Identify which cell holds the provided text, then report its [X, Y] central coordinate. 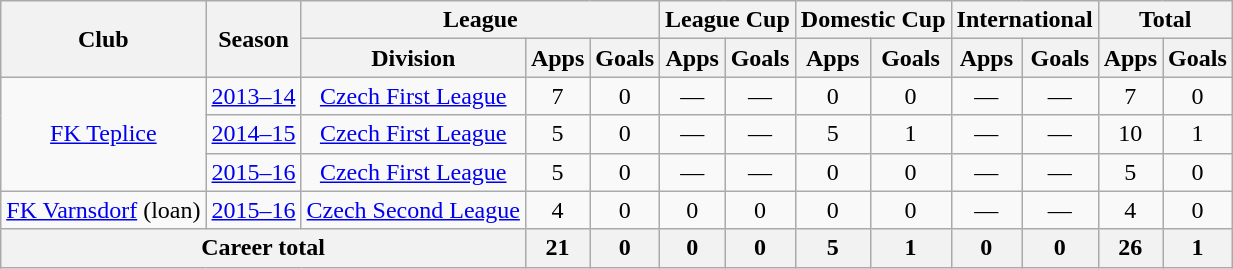
FK Teplice [104, 134]
21 [557, 248]
Career total [264, 248]
2013–14 [254, 96]
10 [1130, 134]
International [1024, 20]
Club [104, 39]
Czech Second League [413, 210]
Domestic Cup [873, 20]
2014–15 [254, 134]
Total [1165, 20]
Season [254, 39]
26 [1130, 248]
League Cup [728, 20]
FK Varnsdorf (loan) [104, 210]
Division [413, 58]
League [480, 20]
